From the cell containing the given text, extract its center point as [X, Y] coordinate. 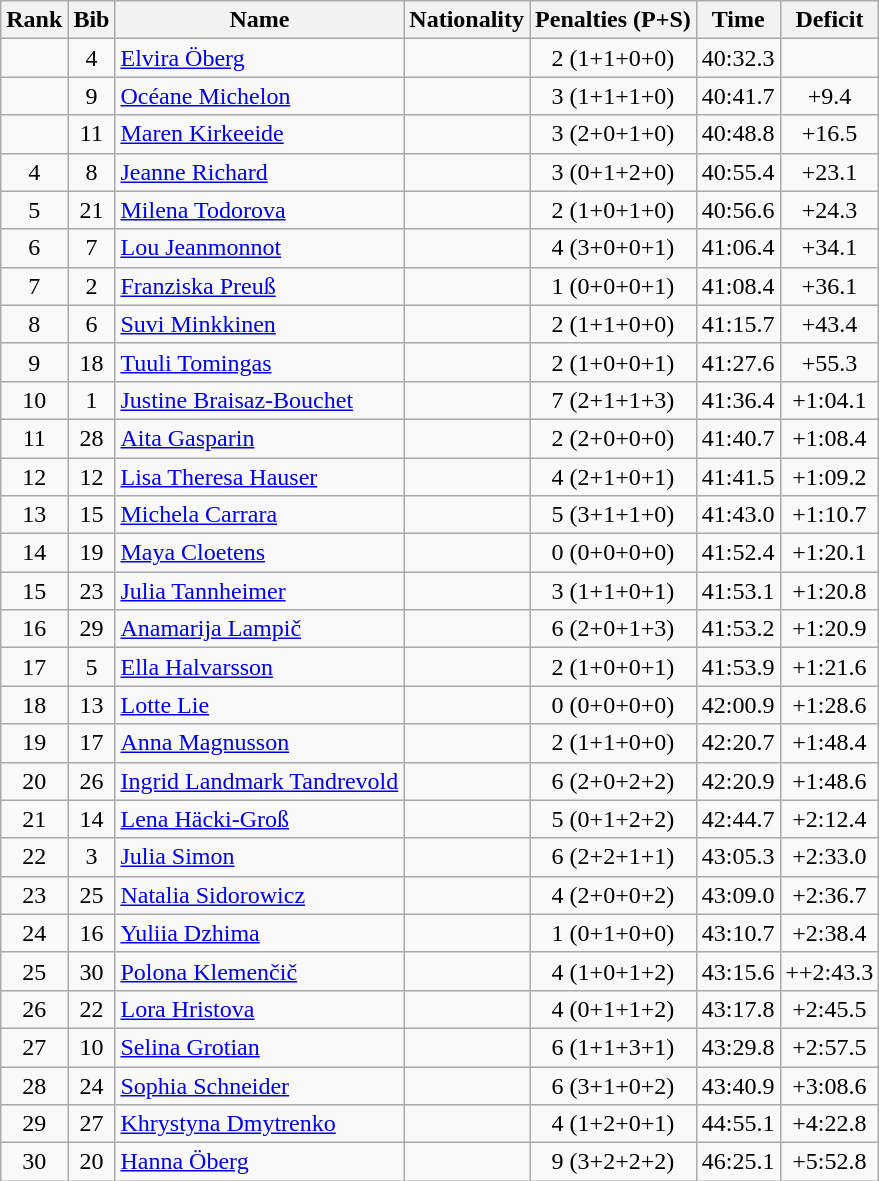
Océane Michelon [260, 96]
Lisa Theresa Hauser [260, 477]
Lou Jeanmonnot [260, 248]
Michela Carrara [260, 515]
Polona Klemenčič [260, 971]
3 (1+1+1+0) [614, 96]
41:40.7 [738, 438]
41:53.1 [738, 591]
+1:20.9 [830, 629]
Maren Kirkeeide [260, 134]
43:29.8 [738, 1047]
Justine Braisaz-Bouchet [260, 400]
Penalties (P+S) [614, 20]
Franziska Preuß [260, 286]
+34.1 [830, 248]
6 (1+1+3+1) [614, 1047]
40:56.6 [738, 210]
+2:12.4 [830, 819]
2 (1+0+1+0) [614, 210]
+1:48.6 [830, 781]
9 (3+2+2+2) [614, 1162]
Natalia Sidorowicz [260, 895]
3 (2+0+1+0) [614, 134]
Julia Simon [260, 857]
+2:38.4 [830, 933]
4 (0+1+1+2) [614, 1009]
Anamarija Lampič [260, 629]
+2:45.5 [830, 1009]
Name [260, 20]
+1:20.1 [830, 553]
+55.3 [830, 362]
+23.1 [830, 172]
42:44.7 [738, 819]
40:55.4 [738, 172]
+1:20.8 [830, 591]
40:48.8 [738, 134]
5 (0+1+2+2) [614, 819]
41:36.4 [738, 400]
43:15.6 [738, 971]
46:25.1 [738, 1162]
+1:48.4 [830, 743]
4 (1+2+0+1) [614, 1124]
Khrystyna Dmytrenko [260, 1124]
Sophia Schneider [260, 1085]
Bib [92, 20]
Tuuli Tomingas [260, 362]
4 (2+0+0+2) [614, 895]
Lora Hristova [260, 1009]
Maya Cloetens [260, 553]
43:09.0 [738, 895]
Selina Grotian [260, 1047]
41:27.6 [738, 362]
4 (2+1+0+1) [614, 477]
Milena Todorova [260, 210]
Jeanne Richard [260, 172]
Julia Tannheimer [260, 591]
4 (3+0+0+1) [614, 248]
+3:08.6 [830, 1085]
6 (2+2+1+1) [614, 857]
41:53.9 [738, 667]
+36.1 [830, 286]
Ella Halvarsson [260, 667]
42:00.9 [738, 705]
3 [92, 857]
Lotte Lie [260, 705]
4 (1+0+1+2) [614, 971]
+1:28.6 [830, 705]
+5:52.8 [830, 1162]
42:20.7 [738, 743]
41:06.4 [738, 248]
43:05.3 [738, 857]
41:08.4 [738, 286]
+1:10.7 [830, 515]
Elvira Öberg [260, 58]
Deficit [830, 20]
+4:22.8 [830, 1124]
2 (2+0+0+0) [614, 438]
41:15.7 [738, 324]
+1:21.6 [830, 667]
40:32.3 [738, 58]
6 (2+0+1+3) [614, 629]
43:10.7 [738, 933]
Time [738, 20]
41:53.2 [738, 629]
1 (0+1+0+0) [614, 933]
Nationality [467, 20]
43:17.8 [738, 1009]
42:20.9 [738, 781]
41:52.4 [738, 553]
+2:36.7 [830, 895]
5 (3+1+1+0) [614, 515]
Suvi Minkkinen [260, 324]
Hanna Öberg [260, 1162]
41:43.0 [738, 515]
Yuliia Dzhima [260, 933]
Lena Häcki-Groß [260, 819]
+2:33.0 [830, 857]
41:41.5 [738, 477]
6 (3+1+0+2) [614, 1085]
6 (2+0+2+2) [614, 781]
44:55.1 [738, 1124]
+24.3 [830, 210]
+1:09.2 [830, 477]
Aita Gasparin [260, 438]
43:40.9 [738, 1085]
1 (0+0+0+1) [614, 286]
Anna Magnusson [260, 743]
1 [92, 400]
++2:43.3 [830, 971]
Rank [34, 20]
+2:57.5 [830, 1047]
3 (1+1+0+1) [614, 591]
40:41.7 [738, 96]
+43.4 [830, 324]
3 (0+1+2+0) [614, 172]
+1:08.4 [830, 438]
+16.5 [830, 134]
+9.4 [830, 96]
+1:04.1 [830, 400]
2 [92, 286]
Ingrid Landmark Tandrevold [260, 781]
7 (2+1+1+3) [614, 400]
